For the text-containing cell, return its midpoint in (x, y) coordinate format. 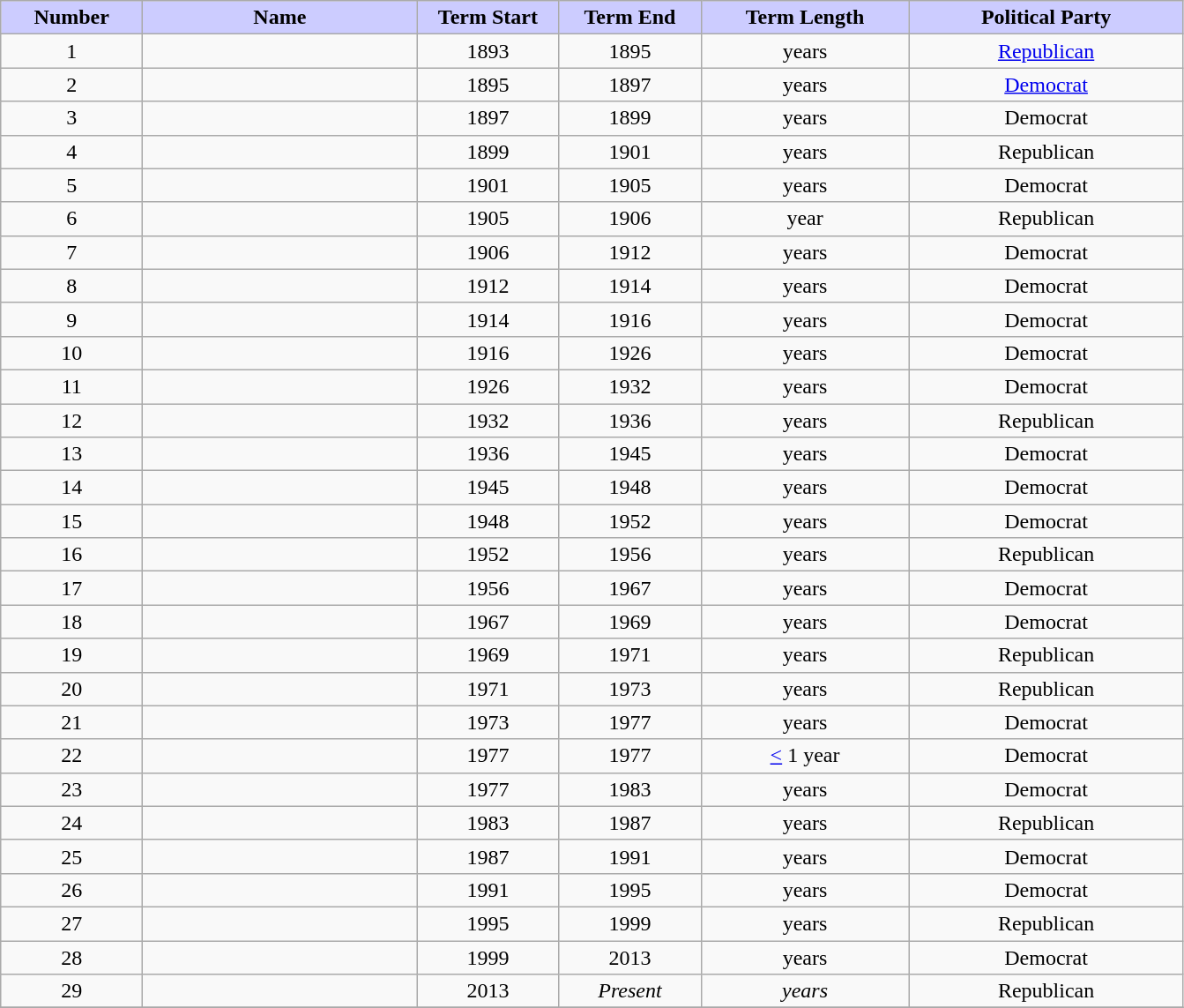
Term End (629, 18)
25 (72, 856)
28 (72, 957)
23 (72, 789)
15 (72, 521)
year (805, 219)
8 (72, 286)
26 (72, 890)
Term Length (805, 18)
1893 (488, 51)
24 (72, 823)
Term Start (488, 18)
14 (72, 488)
5 (72, 185)
20 (72, 689)
10 (72, 353)
17 (72, 588)
1 (72, 51)
< 1 year (805, 756)
13 (72, 454)
18 (72, 622)
12 (72, 421)
Present (629, 991)
22 (72, 756)
29 (72, 991)
4 (72, 152)
16 (72, 555)
2 (72, 85)
7 (72, 252)
6 (72, 219)
3 (72, 118)
21 (72, 722)
27 (72, 923)
Political Party (1046, 18)
Name (280, 18)
9 (72, 319)
11 (72, 386)
19 (72, 655)
Number (72, 18)
